Find where the given text appears and provide that cell's center as [X, Y] coordinate. 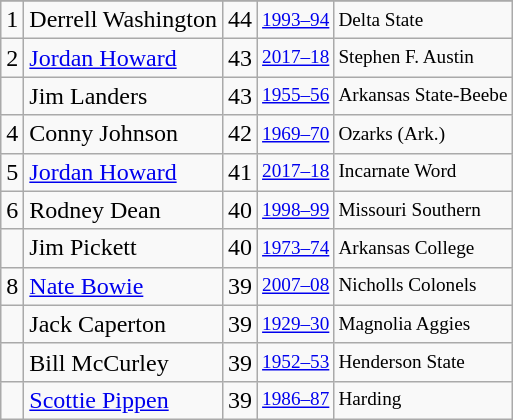
Derrell Washington [124, 20]
1955–56 [296, 96]
Harding [423, 400]
Missouri Southern [423, 210]
Jim Landers [124, 96]
1952–53 [296, 362]
1973–74 [296, 248]
2007–08 [296, 286]
41 [240, 172]
1993–94 [296, 20]
Ozarks (Ark.) [423, 134]
4 [12, 134]
Delta State [423, 20]
Stephen F. Austin [423, 58]
Jack Caperton [124, 324]
Scottie Pippen [124, 400]
1929–30 [296, 324]
1998–99 [296, 210]
Bill McCurley [124, 362]
Nate Bowie [124, 286]
Henderson State [423, 362]
6 [12, 210]
44 [240, 20]
42 [240, 134]
Nicholls Colonels [423, 286]
8 [12, 286]
Conny Johnson [124, 134]
Rodney Dean [124, 210]
2 [12, 58]
1969–70 [296, 134]
Jim Pickett [124, 248]
Incarnate Word [423, 172]
1986–87 [296, 400]
5 [12, 172]
Arkansas State-Beebe [423, 96]
Arkansas College [423, 248]
Magnolia Aggies [423, 324]
1 [12, 20]
